Find where the given text appears and provide that cell's center as (X, Y) coordinate. 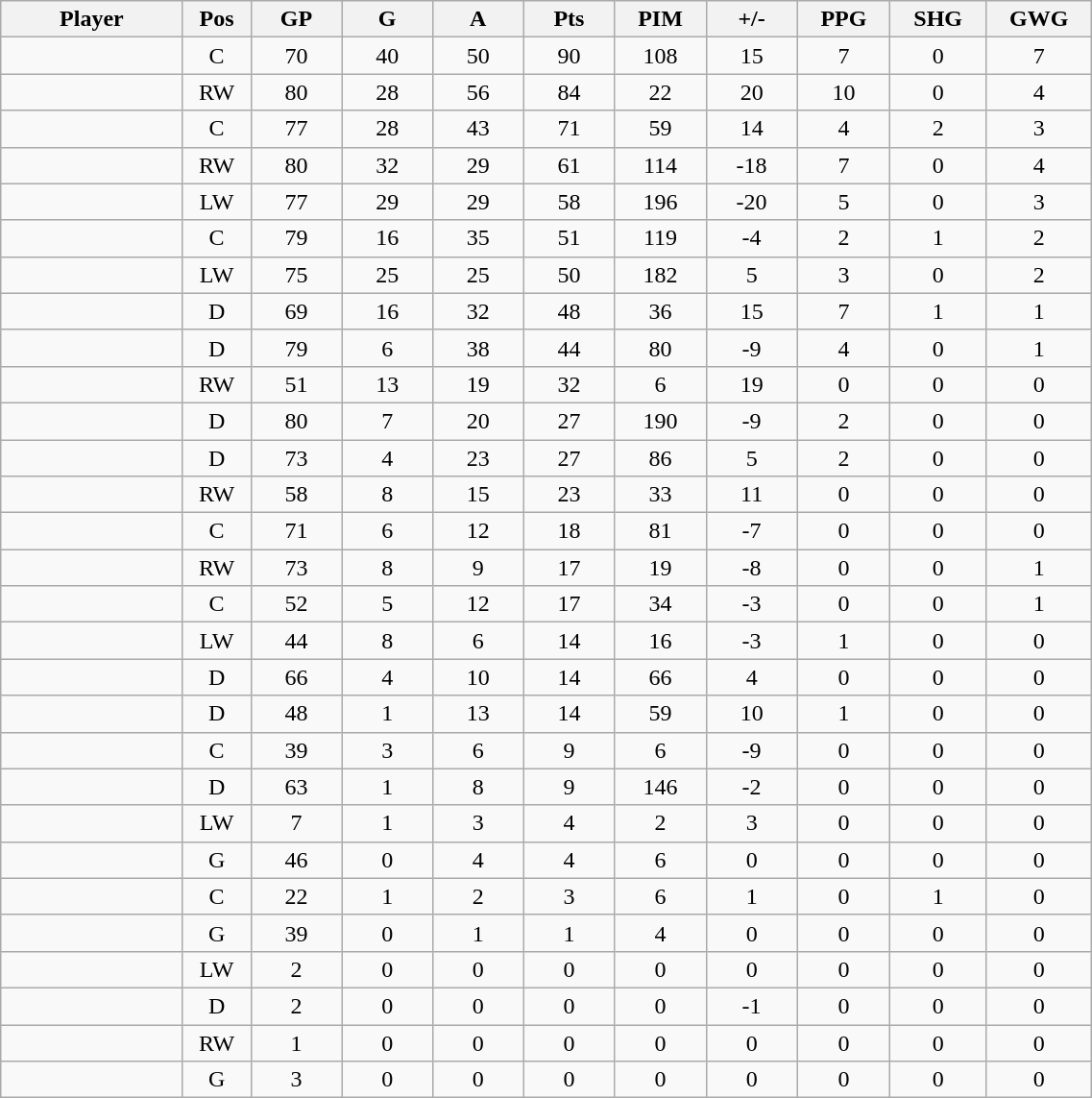
-7 (751, 531)
GWG (1038, 19)
-2 (751, 787)
PPG (843, 19)
35 (478, 238)
190 (661, 421)
18 (569, 531)
-18 (751, 165)
182 (661, 275)
-20 (751, 202)
Pts (569, 19)
Player (92, 19)
-4 (751, 238)
-1 (751, 1006)
61 (569, 165)
196 (661, 202)
11 (751, 495)
86 (661, 458)
34 (661, 604)
38 (478, 348)
56 (478, 92)
PIM (661, 19)
69 (296, 311)
119 (661, 238)
114 (661, 165)
+/- (751, 19)
GP (296, 19)
81 (661, 531)
70 (296, 56)
108 (661, 56)
90 (569, 56)
75 (296, 275)
43 (478, 129)
63 (296, 787)
52 (296, 604)
-8 (751, 568)
Pos (217, 19)
146 (661, 787)
36 (661, 311)
33 (661, 495)
40 (388, 56)
84 (569, 92)
46 (296, 860)
A (478, 19)
SHG (938, 19)
